Search for the cell housing the specified text and yield its (x, y) center coordinate. 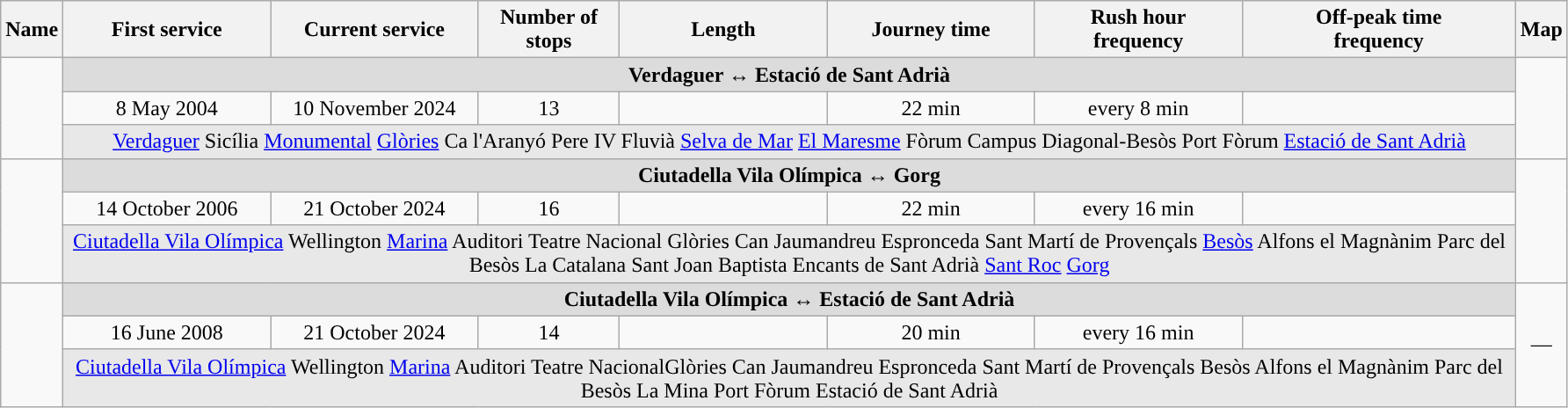
16 June 2008 (167, 332)
14 October 2006 (167, 208)
Name (32, 30)
8 May 2004 (167, 108)
Ciutadella Vila Olímpica ↔ Gorg (789, 175)
Verdaguer ↔ Estació de Sant Adrià (789, 75)
First service (167, 30)
Current service (374, 30)
Rush hour frequency (1138, 30)
10 November 2024 (374, 108)
20 min (931, 332)
every 8 min (1138, 108)
14 (548, 332)
13 (548, 108)
Ciutadella Vila Olímpica ↔ Estació de Sant Adrià (789, 299)
16 (548, 208)
Off-peak time frequency (1378, 30)
Journey time (931, 30)
— (1542, 345)
Number of stops (548, 30)
Verdaguer Sicília Monumental Glòries Ca l'Aranyó Pere IV Fluvià Selva de Mar El Maresme Fòrum Campus Diagonal-Besòs Port Fòrum Estació de Sant Adrià (789, 142)
Map (1542, 30)
Length (723, 30)
